Extract the (X, Y) coordinate from the center of the cell holding the provided text.  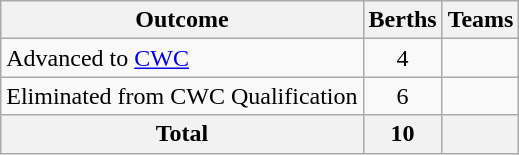
Teams (480, 20)
4 (402, 58)
Total (182, 134)
Outcome (182, 20)
Advanced to CWC (182, 58)
10 (402, 134)
Eliminated from CWC Qualification (182, 96)
6 (402, 96)
Berths (402, 20)
